Extract the [X, Y] coordinate from the center of the cell holding the provided text.  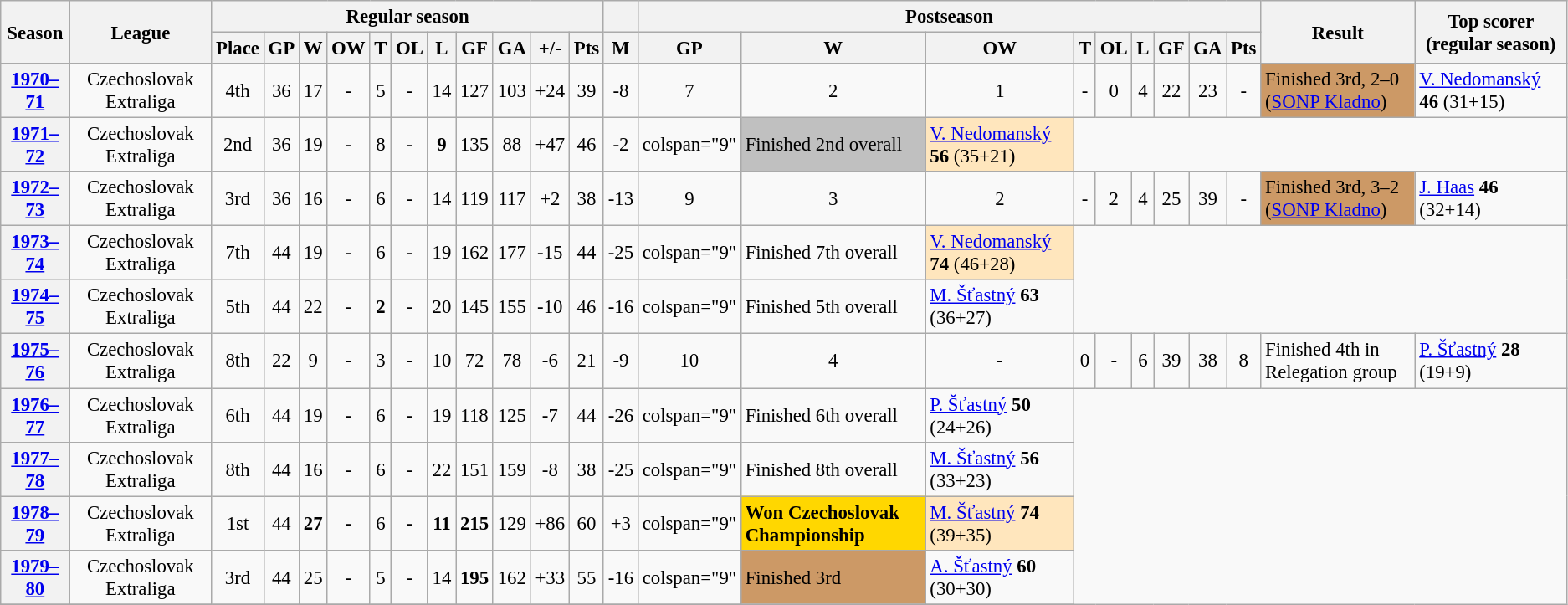
4th [238, 90]
151 [475, 469]
1973–74 [35, 253]
88 [512, 146]
Finished 3rd [833, 577]
135 [475, 146]
125 [512, 415]
-26 [621, 415]
Finished 8th overall [833, 469]
M. Šťastný 56 (33+23) [1000, 469]
+2 [550, 199]
155 [512, 306]
215 [475, 524]
-13 [621, 199]
129 [512, 524]
2nd [238, 146]
195 [475, 577]
Place [238, 49]
Finished 3rd, 2–0 (SONP Kladno) [1338, 90]
1977–78 [35, 469]
+47 [550, 146]
-15 [550, 253]
60 [586, 524]
21 [586, 361]
Season [35, 32]
-9 [621, 361]
1978–79 [35, 524]
103 [512, 90]
+3 [621, 524]
177 [512, 253]
-7 [550, 415]
7 [689, 90]
119 [475, 199]
M. Šťastný 74 (39+35) [1000, 524]
23 [1208, 90]
Finished 3rd, 3–2 (SONP Kladno) [1338, 199]
1974–75 [35, 306]
1975–76 [35, 361]
V. Nedomanský 46 (31+15) [1491, 90]
-10 [550, 306]
17 [313, 90]
11 [442, 524]
Won Czechoslovak Championship [833, 524]
Finished 2nd overall [833, 146]
-2 [621, 146]
+33 [550, 577]
78 [512, 361]
7th [238, 253]
6th [238, 415]
V. Nedomanský 56 (35+21) [1000, 146]
117 [512, 199]
118 [475, 415]
Finished 4th in Relegation group [1338, 361]
72 [475, 361]
A. Šťastný 60 (30+30) [1000, 577]
Regular season [408, 17]
P. Šťastný 28 (19+9) [1491, 361]
145 [475, 306]
Result [1338, 32]
+/- [550, 49]
League [141, 32]
Finished 5th overall [833, 306]
Top scorer (regular season) [1491, 32]
5th [238, 306]
Finished 6th overall [833, 415]
27 [313, 524]
1976–77 [35, 415]
1971–72 [35, 146]
127 [475, 90]
Postseason [949, 17]
M. Šťastný 63 (36+27) [1000, 306]
1970–71 [35, 90]
1st [238, 524]
-6 [550, 361]
55 [586, 577]
P. Šťastný 50 (24+26) [1000, 415]
+86 [550, 524]
1972–73 [35, 199]
1979–80 [35, 577]
159 [512, 469]
Finished 7th overall [833, 253]
M [621, 49]
20 [442, 306]
+24 [550, 90]
1 [1000, 90]
V. Nedomanský 74 (46+28) [1000, 253]
J. Haas 46 (32+14) [1491, 199]
